Return the [x, y] coordinate for the center point of the cell that contains the specified text.  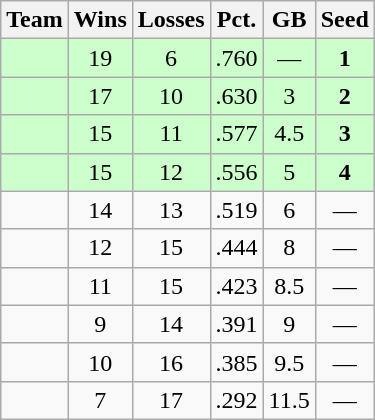
.760 [236, 58]
9.5 [289, 362]
.385 [236, 362]
Team [35, 20]
5 [289, 172]
4 [344, 172]
.577 [236, 134]
Wins [100, 20]
.391 [236, 324]
GB [289, 20]
Losses [171, 20]
7 [100, 400]
.556 [236, 172]
19 [100, 58]
Seed [344, 20]
13 [171, 210]
8 [289, 248]
2 [344, 96]
.423 [236, 286]
.519 [236, 210]
.630 [236, 96]
11.5 [289, 400]
8.5 [289, 286]
4.5 [289, 134]
Pct. [236, 20]
.444 [236, 248]
1 [344, 58]
16 [171, 362]
.292 [236, 400]
